Search for the cell housing the specified text and yield its (X, Y) center coordinate. 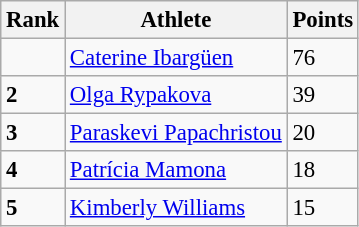
Olga Rypakova (176, 95)
20 (322, 133)
Kimberly Williams (176, 208)
5 (33, 208)
76 (322, 58)
Rank (33, 20)
Paraskevi Papachristou (176, 133)
Points (322, 20)
2 (33, 95)
15 (322, 208)
Caterine Ibargüen (176, 58)
39 (322, 95)
18 (322, 170)
4 (33, 170)
3 (33, 133)
Athlete (176, 20)
Patrícia Mamona (176, 170)
